Locate the cell with the specified text and output its (X, Y) center coordinate. 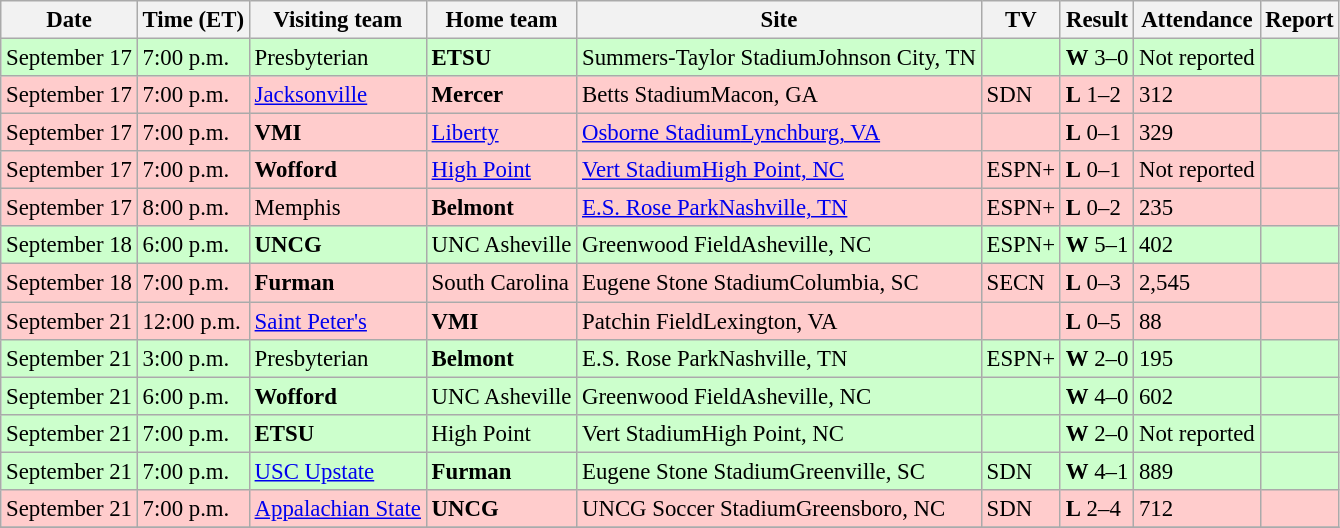
L 1–2 (1096, 95)
Liberty (501, 133)
Report (1300, 20)
Visiting team (338, 20)
L 2–4 (1096, 509)
Saint Peter's (338, 321)
712 (1197, 509)
195 (1197, 358)
312 (1197, 95)
Result (1096, 20)
USC Upstate (338, 471)
W 4–0 (1096, 396)
88 (1197, 321)
12:00 p.m. (193, 321)
W 3–0 (1096, 58)
329 (1197, 133)
Eugene Stone StadiumGreenville, SC (780, 471)
Eugene Stone StadiumColumbia, SC (780, 283)
602 (1197, 396)
TV (1020, 20)
Summers-Taylor StadiumJohnson City, TN (780, 58)
L 0–2 (1096, 208)
402 (1197, 245)
Mercer (501, 95)
L 0–5 (1096, 321)
W 4–1 (1096, 471)
Betts StadiumMacon, GA (780, 95)
2,545 (1197, 283)
South Carolina (501, 283)
Patchin FieldLexington, VA (780, 321)
Memphis (338, 208)
W 5–1 (1096, 245)
Home team (501, 20)
Date (69, 20)
Attendance (1197, 20)
Osborne StadiumLynchburg, VA (780, 133)
8:00 p.m. (193, 208)
889 (1197, 471)
Jacksonville (338, 95)
UNCG Soccer StadiumGreensboro, NC (780, 509)
3:00 p.m. (193, 358)
L 0–3 (1096, 283)
Appalachian State (338, 509)
SECN (1020, 283)
Site (780, 20)
Time (ET) (193, 20)
235 (1197, 208)
